Detect which cell encompasses the target text, then output its [x, y] center coordinate. 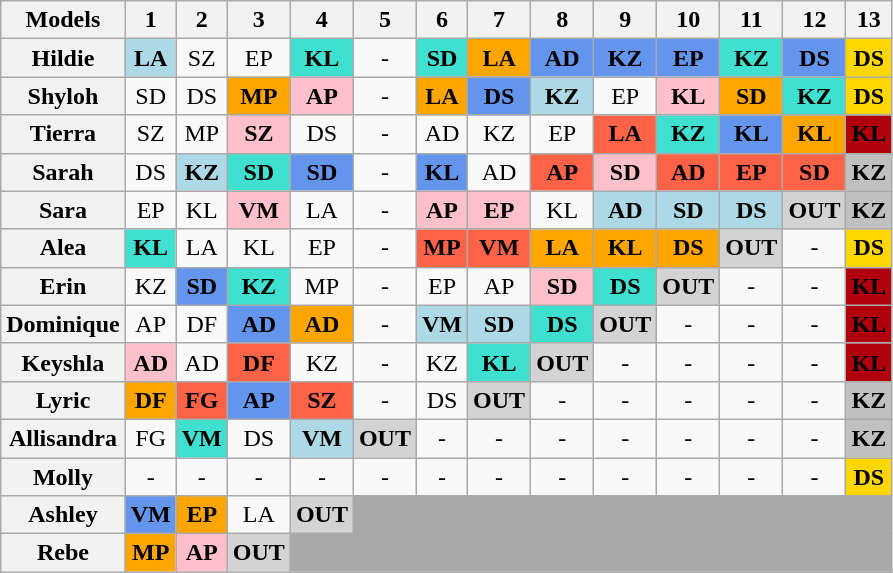
11 [752, 20]
7 [500, 20]
Molly [63, 477]
8 [562, 20]
1 [150, 20]
10 [688, 20]
Allisandra [63, 438]
13 [869, 20]
2 [202, 20]
Hildie [63, 58]
Ashley [63, 515]
Rebe [63, 553]
4 [322, 20]
3 [258, 20]
Lyric [63, 400]
Shyloh [63, 96]
12 [814, 20]
5 [384, 20]
Sara [63, 210]
Tierra [63, 134]
Dominique [63, 324]
6 [442, 20]
Keyshla [63, 362]
Erin [63, 286]
Models [63, 20]
9 [626, 20]
Sarah [63, 172]
Alea [63, 248]
